Scan for the cell matching the given text and deliver its [x, y] coordinate at center. 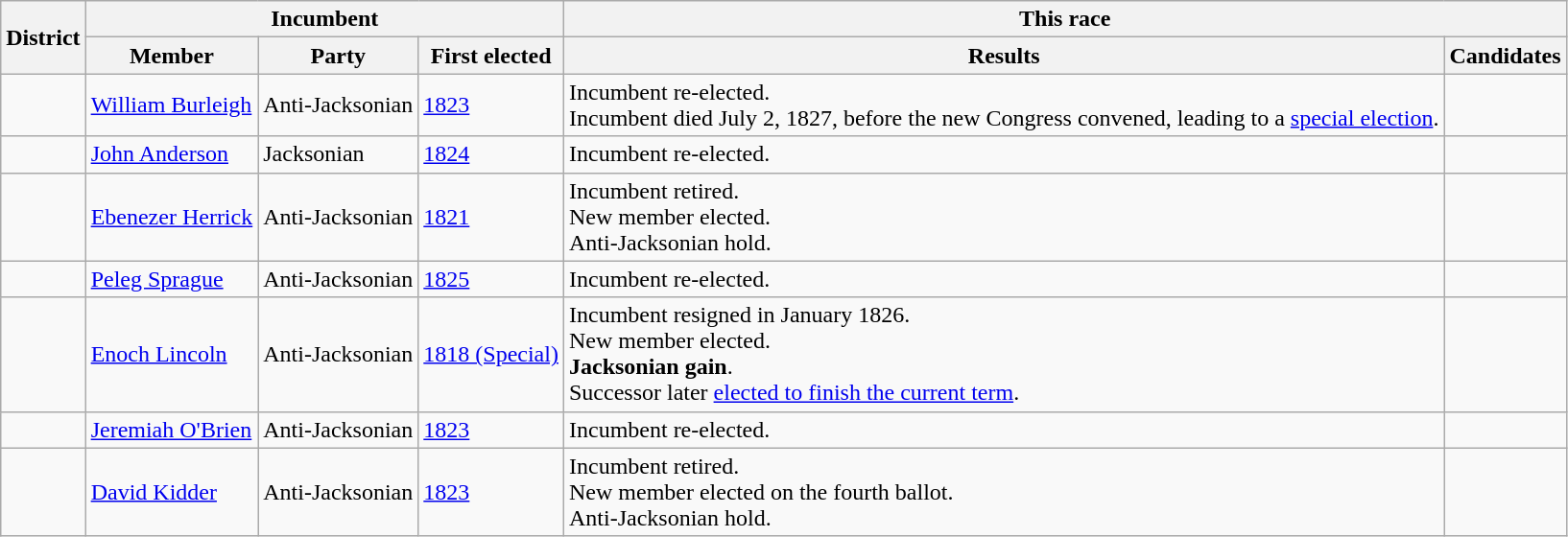
Incumbent resigned in January 1826.New member elected.Jacksonian gain.Successor later elected to finish the current term. [1004, 355]
William Burleigh [172, 105]
Jeremiah O'Brien [172, 430]
Enoch Lincoln [172, 355]
Ebenezer Herrick [172, 217]
Incumbent re-elected.Incumbent died July 2, 1827, before the new Congress convened, leading to a special election. [1004, 105]
Incumbent [324, 19]
Candidates [1505, 56]
1818 (Special) [491, 355]
Jacksonian [338, 154]
Member [172, 56]
This race [1065, 19]
District [43, 37]
David Kidder [172, 492]
Party [338, 56]
1821 [491, 217]
1824 [491, 154]
Results [1004, 56]
Incumbent retired.New member elected. Anti-Jacksonian hold. [1004, 217]
1825 [491, 279]
First elected [491, 56]
Incumbent retired.New member elected on the fourth ballot. Anti-Jacksonian hold. [1004, 492]
John Anderson [172, 154]
Peleg Sprague [172, 279]
